Provide the (x, y) coordinate of the cell's center where the given text is located.  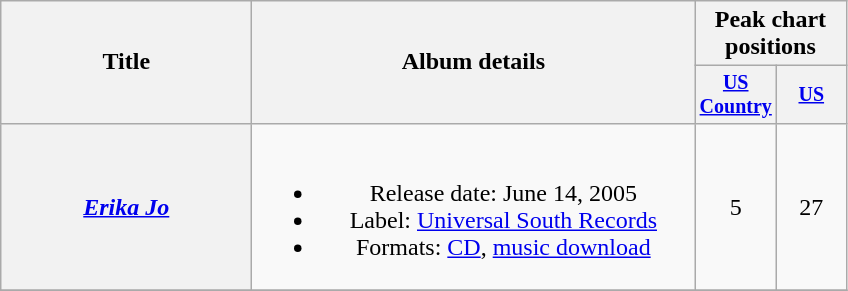
Release date: June 14, 2005Label: Universal South RecordsFormats: CD, music download (474, 206)
Erika Jo (126, 206)
Album details (474, 62)
Title (126, 62)
US Country (736, 94)
Peak chartpositions (770, 34)
27 (812, 206)
US (812, 94)
5 (736, 206)
